Extract the (x, y) coordinate from the center of the cell holding the provided text.  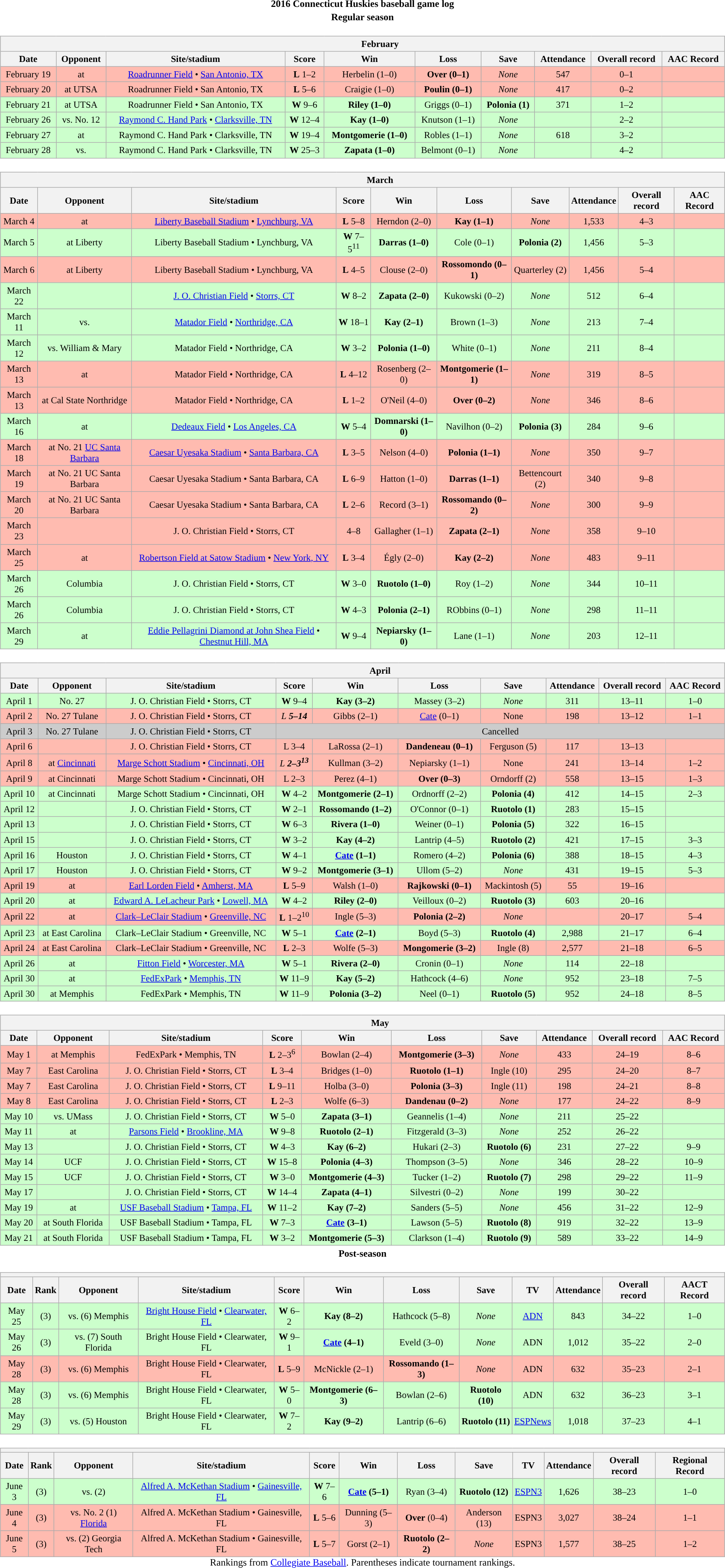
7–5 (695, 979)
April 9 (19, 779)
Belmont (0–1) (448, 150)
9–10 (646, 531)
May 17 (19, 1192)
24–20 (627, 1070)
Cate (3–1) (346, 1223)
Orndorff (2) (513, 779)
Clarkson (1–4) (437, 1238)
2–1 (695, 1368)
Cate (5–1) (368, 1491)
Fitzgerald (3–3) (437, 1131)
13–9 (693, 1223)
19–15 (632, 870)
4–1 (695, 1421)
Cancelled (500, 731)
White (0–1) (474, 348)
Poulin (0–1) (448, 89)
April 19 (19, 885)
Over (0–4) (426, 1517)
22–18 (632, 963)
Ullom (5–2) (439, 870)
20–16 (632, 900)
March 29 (19, 636)
vs. (7) South Florida (99, 1342)
W 18–1 (354, 322)
May 8 (19, 1101)
Eddie Pellagrini Diamond at John Shea Field • Chestnut Hill, MA (234, 636)
358 (594, 531)
36–23 (634, 1395)
Romero (4–2) (439, 855)
Navilhon (0–2) (474, 427)
W 6–3 (295, 824)
Domnarski (1–0) (404, 427)
L 2–36 (282, 1054)
AACT Record (695, 1290)
Égly (2–0) (404, 557)
W 9–6 (305, 105)
June 3 (15, 1491)
Cate (1–1) (356, 855)
L 4–5 (354, 270)
38–23 (625, 1491)
February (362, 44)
April 22 (19, 917)
Wolfe (6–3) (346, 1101)
213 (594, 322)
W 2–1 (295, 809)
8–9 (693, 1101)
L 5–8 (354, 221)
Earl Lorden Field • Amherst, MA (191, 885)
Ruotolo (4) (513, 933)
24–21 (627, 1086)
April (362, 670)
Polonia (3–2) (356, 994)
2–3 (695, 794)
1,012 (578, 1342)
Brown (1–3) (474, 322)
1,533 (594, 221)
Kay (9–2) (343, 1421)
Silvestri (0–2) (437, 1192)
Boyd (5–3) (439, 933)
W 19–4 (305, 135)
Over (0–3) (439, 779)
Ordnorff (2–2) (439, 794)
2,577 (572, 948)
McNickle (2–1) (343, 1368)
at Cal State Northridge (85, 400)
RObbins (0–1) (474, 610)
456 (564, 1207)
Bowlan (2–4) (346, 1054)
Massey (3–2) (439, 701)
Anderson (13) (484, 1517)
Mongomerie (3–2) (439, 948)
Sanders (5–5) (437, 1207)
Holba (3–0) (346, 1086)
2–2 (626, 120)
11–11 (646, 610)
Polonia (3) (540, 427)
25–22 (627, 1116)
21–18 (632, 948)
283 (572, 809)
April 13 (19, 824)
Cate (4–1) (343, 1342)
LaRossa (2–1) (356, 747)
Ryan (3–4) (426, 1491)
21–17 (632, 933)
W 7–511 (354, 242)
Ruotolo (5) (513, 994)
14–15 (632, 794)
284 (594, 427)
Ingle (8) (513, 948)
Polonia (1–1) (474, 453)
24–18 (632, 994)
Bettencourt (2) (540, 479)
9–6 (646, 427)
231 (564, 1147)
Over (0–2) (474, 400)
March 12 (19, 348)
February 20 (28, 89)
Ruotolo (8) (509, 1223)
37–23 (634, 1421)
9–7 (646, 453)
344 (594, 584)
Gallagher (1–1) (404, 531)
March 22 (19, 296)
3–2 (626, 135)
Robles (1–1) (448, 135)
March 20 (19, 505)
Cronin (0–1) (439, 963)
Bridges (1–0) (346, 1070)
Montgomerie (5–3) (346, 1238)
Hathcock (5–8) (421, 1317)
April 15 (19, 840)
Ruotolo (3) (513, 900)
L 5–7 (324, 1544)
W 11–2 (282, 1207)
vs. No. 12 (81, 120)
27–22 (627, 1147)
16–15 (632, 824)
9–8 (646, 479)
10–9 (693, 1162)
Bowlan (2–6) (421, 1395)
February 21 (28, 105)
13–15 (632, 779)
Kullman (3–2) (356, 762)
Montgomerie (4–3) (346, 1177)
April 2 (19, 716)
Montgomerie (1–0) (370, 135)
Roy (1–2) (474, 584)
W 5–4 (354, 427)
512 (594, 296)
Kay (2–2) (474, 557)
199 (564, 1192)
589 (564, 1238)
13–13 (632, 747)
W 14–4 (282, 1192)
Kay (1–1) (474, 221)
Rivera (1–0) (356, 824)
3–3 (695, 840)
L 2–313 (295, 762)
Lane (1–1) (474, 636)
Craigie (1–0) (370, 89)
8–7 (693, 1070)
Record (3–1) (404, 505)
431 (572, 870)
Ruotolo (10) (485, 1395)
April 26 (19, 963)
L 4–12 (354, 374)
June 4 (15, 1517)
O'Connor (0–1) (439, 809)
9–11 (646, 557)
Polonia (2–1) (404, 610)
March 5 (19, 242)
vs. (2) (94, 1491)
Walsh (1–0) (356, 885)
618 (563, 135)
Polonia (5) (513, 824)
Polonia (1–0) (404, 348)
3–1 (695, 1395)
547 (563, 74)
April 24 (19, 948)
April 23 (19, 933)
311 (572, 701)
Ingle (11) (509, 1086)
0–2 (626, 89)
Ruotolo (9) (509, 1238)
February 26 (28, 120)
Ingle (10) (509, 1070)
L 2–6 (354, 505)
15–15 (632, 809)
843 (578, 1317)
March 18 (19, 453)
May 29 (17, 1421)
Rivera (2–0) (356, 963)
March (362, 179)
W 7–2 (289, 1421)
322 (572, 824)
Polonia (2) (540, 242)
Polonia (6) (513, 855)
12–11 (646, 636)
24–22 (627, 1101)
March 6 (19, 270)
Rosenberg (2–0) (404, 374)
April 17 (19, 870)
May 19 (19, 1207)
Kay (5–2) (356, 979)
Edward A. LeLacheur Park • Lowell, MA (191, 900)
Montgomerie (2–1) (356, 794)
Tucker (1–2) (437, 1177)
Hathcock (4–6) (439, 979)
558 (572, 779)
Ruotolo (7) (509, 1177)
Rossomando (1–2) (356, 809)
March 25 (19, 557)
Riley (2–0) (356, 900)
1,577 (569, 1544)
W 9–8 (282, 1131)
17–15 (632, 840)
W 8–2 (354, 296)
28–22 (627, 1162)
Polonia (4–3) (346, 1162)
371 (563, 105)
919 (564, 1223)
Polonia (4) (513, 794)
2,988 (572, 933)
Polonia (2–2) (439, 917)
433 (564, 1054)
Zapata (2–1) (474, 531)
55 (572, 885)
Ruotolo (1–1) (437, 1070)
Clouse (2–0) (404, 270)
April 12 (19, 809)
W 15–8 (282, 1162)
Over (0–1) (448, 74)
8–4 (646, 348)
Perez (4–1) (356, 779)
Knutson (1–1) (448, 120)
May 26 (17, 1342)
33–22 (627, 1238)
Geannelis (1–4) (437, 1116)
412 (572, 794)
Montgomerie (1–1) (474, 374)
8–8 (693, 1086)
Herbelin (1–0) (370, 74)
35–23 (634, 1368)
Nepiarsky (1–0) (404, 636)
April 6 (19, 747)
Thompson (3–5) (437, 1162)
24–19 (627, 1054)
7–4 (646, 322)
603 (572, 900)
1,626 (569, 1491)
Rossomando (0–2) (474, 505)
March 4 (19, 221)
Dandenau (0–2) (437, 1101)
March 11 (19, 322)
34–22 (634, 1317)
May 20 (19, 1223)
ESPNews (533, 1421)
May 14 (19, 1162)
Darras (1–0) (404, 242)
March 23 (19, 531)
Lantrip (4–5) (439, 840)
26–22 (627, 1131)
241 (572, 762)
417 (563, 89)
O'Neil (4–0) (404, 400)
Ferguson (5) (513, 747)
Ruotolo (6) (509, 1147)
11–9 (693, 1177)
Polonia (1) (508, 105)
Darras (1–1) (474, 479)
L 9–11 (282, 1086)
114 (572, 963)
35–22 (634, 1342)
L 3–5 (354, 453)
Neel (0–1) (439, 994)
Kay (4–2) (356, 840)
Wolfe (5–3) (356, 948)
388 (572, 855)
300 (594, 505)
L 5–14 (295, 716)
Rajkowski (0–1) (439, 885)
319 (594, 374)
Parsons Field • Brookline, MA (186, 1131)
February 28 (28, 150)
203 (594, 636)
30–22 (627, 1192)
Ruotolo (1–0) (404, 584)
18–15 (632, 855)
Ruotolo (11) (485, 1421)
Ruotolo (12) (484, 1491)
23–18 (632, 979)
May 1 (19, 1054)
April 3 (19, 731)
Cole (0–1) (474, 242)
May 15 (19, 1177)
Ruotolo (2) (513, 840)
13–14 (632, 762)
vs. UMass (73, 1116)
Rossomondo (0–1) (474, 270)
38–25 (625, 1544)
March 19 (19, 479)
12–9 (693, 1207)
14–9 (693, 1238)
6–5 (695, 948)
W 6–2 (289, 1317)
10–11 (646, 584)
April 20 (19, 900)
Hatton (1–0) (404, 479)
Nelson (4–0) (404, 453)
May 25 (17, 1317)
Weiner (0–1) (439, 824)
W 25–3 (305, 150)
13–11 (632, 701)
Dedeaux Field • Los Angeles, CA (234, 427)
Zapata (1–0) (370, 150)
May 10 (19, 1116)
No. 27 (72, 701)
May 11 (19, 1131)
Quarterley (2) (540, 270)
May 13 (19, 1147)
Regional Record (690, 1466)
19–16 (632, 885)
483 (594, 557)
May 21 (19, 1238)
421 (572, 840)
Cate (0–1) (439, 716)
Lantrip (6–6) (421, 1421)
W 9–1 (289, 1342)
295 (564, 1070)
32–22 (627, 1223)
4–8 (354, 531)
Montgomerie (3–1) (356, 870)
W 12–4 (305, 120)
Montgomerie (3–3) (437, 1054)
Kay (8–2) (343, 1317)
Zapata (2–0) (404, 296)
vs. (5) Houston (99, 1421)
Nepiarsky (1–1) (439, 762)
Griggs (0–1) (448, 105)
Riley (1–0) (370, 105)
Kay (1–0) (370, 120)
April 10 (19, 794)
2–0 (695, 1342)
June 5 (15, 1544)
13–12 (632, 716)
Kay (6–2) (346, 1147)
L 1–210 (295, 917)
L 6–9 (354, 479)
Gorst (2–1) (368, 1544)
W 9–2 (295, 870)
April 1 (19, 701)
W 4–1 (295, 855)
Zapata (4–1) (346, 1192)
April 16 (19, 855)
W 7–3 (282, 1223)
Mackintosh (5) (513, 885)
1,018 (578, 1421)
Cate (2–1) (356, 933)
20–17 (632, 917)
Eveld (3–0) (421, 1342)
Kay (7–2) (346, 1207)
vs. No. 2 (1) Florida (94, 1517)
vs. (2) Georgia Tech (94, 1544)
3,027 (569, 1517)
0–1 (626, 74)
Robertson Field at Satow Stadium • New York, NY (234, 557)
Fitton Field • Worcester, MA (191, 963)
Zapata (3–1) (346, 1116)
1–3 (695, 779)
350 (594, 453)
Herndon (2–0) (404, 221)
Kay (2–1) (404, 322)
Kay (3–2) (356, 701)
Kukowski (0–2) (474, 296)
February 19 (28, 74)
Montgomerie (6–3) (343, 1395)
Polonia (3–3) (437, 1086)
Ruotolo (2–2) (426, 1544)
4–2 (626, 150)
31–22 (627, 1207)
W 7–6 (324, 1491)
February 27 (28, 135)
117 (572, 747)
Rossomando (1–3) (421, 1368)
March 16 (19, 427)
Dunning (5–3) (368, 1517)
252 (564, 1131)
29–22 (627, 1177)
38–24 (625, 1517)
May (362, 1023)
April 8 (19, 762)
Veilloux (0–2) (439, 900)
Ingle (5–3) (356, 917)
Hukari (2–3) (437, 1147)
Lawson (5–5) (437, 1223)
Gibbs (2–1) (356, 716)
Ruotolo (1) (513, 809)
Dandeneau (0–1) (439, 747)
177 (564, 1101)
340 (594, 479)
Ruotolo (2–1) (346, 1131)
vs. William & Mary (85, 348)
